For the text-containing cell, return its midpoint in [X, Y] coordinate format. 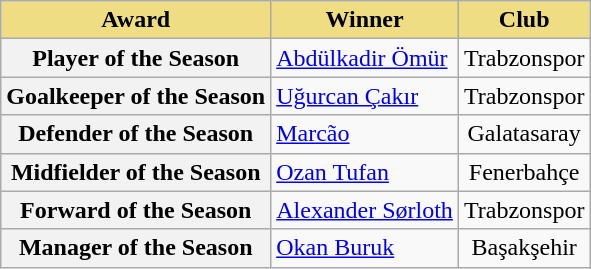
Manager of the Season [136, 248]
Defender of the Season [136, 134]
Galatasaray [524, 134]
Goalkeeper of the Season [136, 96]
Award [136, 20]
Player of the Season [136, 58]
Okan Buruk [365, 248]
Ozan Tufan [365, 172]
Forward of the Season [136, 210]
Fenerbahçe [524, 172]
Abdülkadir Ömür [365, 58]
Winner [365, 20]
Midfielder of the Season [136, 172]
Uğurcan Çakır [365, 96]
Alexander Sørloth [365, 210]
Marcão [365, 134]
Başakşehir [524, 248]
Club [524, 20]
